Extract the [x, y] coordinate from the center of the cell holding the provided text.  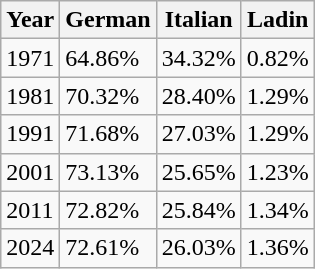
28.40% [198, 96]
1971 [30, 58]
Year [30, 20]
34.32% [198, 58]
0.82% [278, 58]
64.86% [108, 58]
German [108, 20]
25.65% [198, 172]
71.68% [108, 134]
Ladin [278, 20]
1991 [30, 134]
1.23% [278, 172]
1981 [30, 96]
25.84% [198, 210]
2011 [30, 210]
26.03% [198, 248]
1.36% [278, 248]
70.32% [108, 96]
73.13% [108, 172]
2024 [30, 248]
Italian [198, 20]
27.03% [198, 134]
2001 [30, 172]
72.61% [108, 248]
1.34% [278, 210]
72.82% [108, 210]
